Search for the cell housing the specified text and yield its (X, Y) center coordinate. 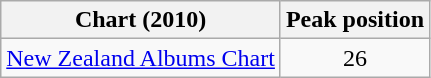
Chart (2010) (141, 20)
Peak position (354, 20)
26 (354, 58)
New Zealand Albums Chart (141, 58)
